Locate the cell with the specified text and output its [x, y] center coordinate. 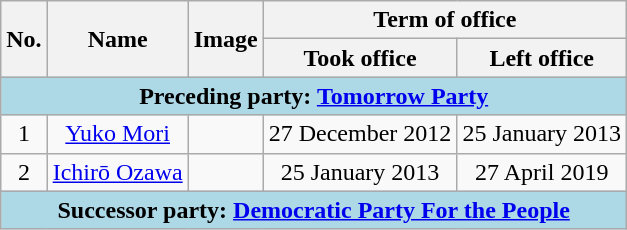
2 [24, 172]
Term of office [444, 20]
Preceding party: Tomorrow Party [314, 96]
1 [24, 134]
Ichirō Ozawa [118, 172]
Image [226, 39]
Left office [542, 58]
Yuko Mori [118, 134]
27 December 2012 [360, 134]
Name [118, 39]
27 April 2019 [542, 172]
Successor party: Democratic Party For the People [314, 210]
Took office [360, 58]
No. [24, 39]
